Return the (X, Y) coordinate for the center point of the cell that contains the specified text.  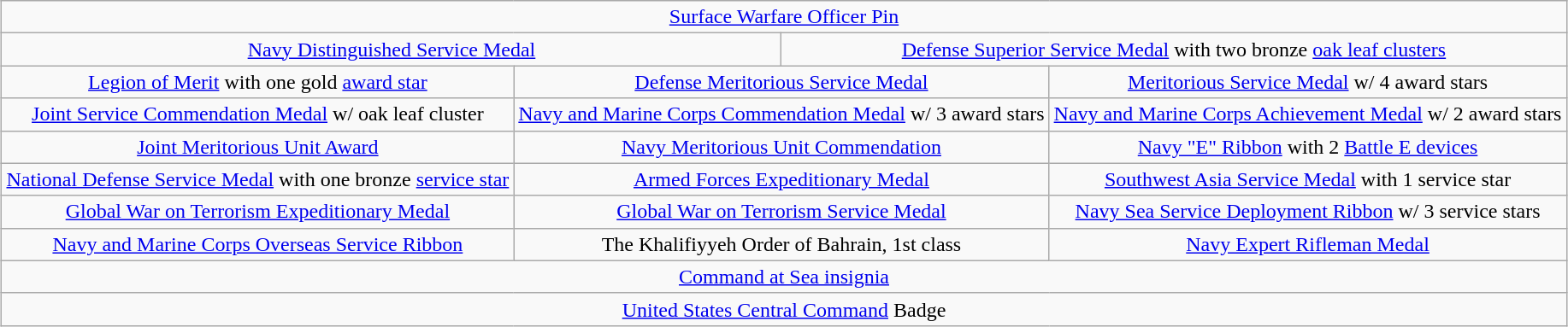
Navy Distinguished Service Medal (392, 50)
Command at Sea insignia (784, 277)
Global War on Terrorism Service Medal (781, 212)
Legion of Merit with one gold award star (258, 82)
Surface Warfare Officer Pin (784, 17)
National Defense Service Medal with one bronze service star (258, 179)
Global War on Terrorism Expeditionary Medal (258, 212)
Navy "E" Ribbon with 2 Battle E devices (1308, 147)
Armed Forces Expeditionary Medal (781, 179)
Meritorious Service Medal w/ 4 award stars (1308, 82)
Defense Meritorious Service Medal (781, 82)
The Khalifiyyeh Order of Bahrain, 1st class (781, 244)
Navy and Marine Corps Overseas Service Ribbon (258, 244)
Joint Service Commendation Medal w/ oak leaf cluster (258, 114)
Navy and Marine Corps Achievement Medal w/ 2 award stars (1308, 114)
Navy and Marine Corps Commendation Medal w/ 3 award stars (781, 114)
United States Central Command Badge (784, 309)
Navy Sea Service Deployment Ribbon w/ 3 service stars (1308, 212)
Joint Meritorious Unit Award (258, 147)
Navy Meritorious Unit Commendation (781, 147)
Southwest Asia Service Medal with 1 service star (1308, 179)
Defense Superior Service Medal with two bronze oak leaf clusters (1174, 50)
Navy Expert Rifleman Medal (1308, 244)
